Find where the given text appears and provide that cell's center as [x, y] coordinate. 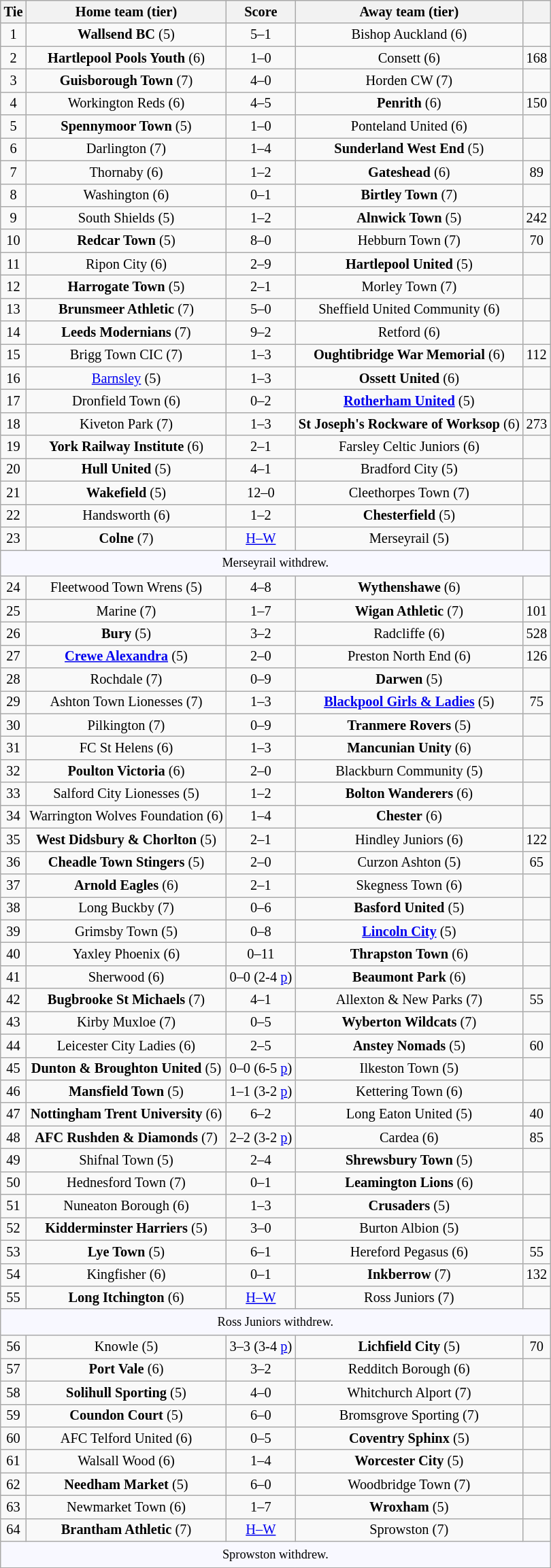
Hereford Pegasus (6) [410, 1252]
8–0 [261, 241]
Hull United (5) [126, 469]
4–5 [261, 103]
Skegness Town (6) [410, 885]
126 [537, 656]
36 [14, 863]
Bury (5) [126, 633]
Morley Town (7) [410, 286]
150 [537, 103]
43 [14, 1022]
14 [14, 333]
Rochdale (7) [126, 680]
64 [14, 1530]
13 [14, 310]
34 [14, 816]
20 [14, 469]
Worcester City (5) [410, 1461]
Warrington Wolves Foundation (6) [126, 816]
Blackpool Girls & Ladies (5) [410, 702]
Handsworth (6) [126, 516]
22 [14, 516]
3–3 (3-4 p) [261, 1347]
16 [14, 378]
Preston North End (6) [410, 656]
25 [14, 611]
12 [14, 286]
53 [14, 1252]
Redcar Town (5) [126, 241]
48 [14, 1137]
122 [537, 839]
Bradford City (5) [410, 469]
West Didsbury & Chorlton (5) [126, 839]
Sprowston (7) [410, 1530]
0–0 (6-5 p) [261, 1069]
Wyberton Wildcats (7) [410, 1022]
Nottingham Trent University (6) [126, 1114]
39 [14, 931]
31 [14, 748]
Lichfield City (5) [410, 1347]
Horden CW (7) [410, 80]
112 [537, 355]
Wallsend BC (5) [126, 35]
61 [14, 1461]
Kiveton Park (7) [126, 424]
Birtley Town (7) [410, 195]
26 [14, 633]
242 [537, 218]
75 [537, 702]
10 [14, 241]
Wroxham (5) [410, 1507]
2–9 [261, 264]
Tie [14, 12]
5 [14, 127]
85 [537, 1137]
52 [14, 1229]
Inkberrow (7) [410, 1275]
Sprowston withdrew. [275, 1555]
Radcliffe (6) [410, 633]
49 [14, 1160]
Bromsgrove Sporting (7) [410, 1416]
0–6 [261, 908]
4 [14, 103]
Crusaders (5) [410, 1206]
Bishop Auckland (6) [410, 35]
27 [14, 656]
3 [14, 80]
42 [14, 1000]
50 [14, 1183]
St Joseph's Rockware of Worksop (6) [410, 424]
Anstey Nomads (5) [410, 1046]
58 [14, 1392]
Darwen (5) [410, 680]
Colne (7) [126, 538]
0–2 [261, 401]
Ripon City (6) [126, 264]
38 [14, 908]
Kirby Muxloe (7) [126, 1022]
Kettering Town (6) [410, 1091]
Thornaby (6) [126, 172]
168 [537, 58]
4–8 [261, 588]
Spennymoor Town (5) [126, 127]
Leicester City Ladies (6) [126, 1046]
Sunderland West End (5) [410, 149]
Retford (6) [410, 333]
17 [14, 401]
Grimsby Town (5) [126, 931]
12–0 [261, 493]
Merseyrail withdrew. [275, 563]
Allexton & New Parks (7) [410, 1000]
Hednesford Town (7) [126, 1183]
Lye Town (5) [126, 1252]
Consett (6) [410, 58]
51 [14, 1206]
28 [14, 680]
32 [14, 771]
Redditch Borough (6) [410, 1369]
5–1 [261, 35]
Shifnal Town (5) [126, 1160]
Harrogate Town (5) [126, 286]
21 [14, 493]
Woodbridge Town (7) [410, 1484]
Penrith (6) [410, 103]
Blackburn Community (5) [410, 771]
Wythenshawe (6) [410, 588]
15 [14, 355]
Ilkeston Town (5) [410, 1069]
Beaumont Park (6) [410, 977]
Yaxley Phoenix (6) [126, 954]
2–2 (3-2 p) [261, 1137]
Basford United (5) [410, 908]
Gateshead (6) [410, 172]
62 [14, 1484]
Lincoln City (5) [410, 931]
Kidderminster Harriers (5) [126, 1229]
Poulton Victoria (6) [126, 771]
Score [261, 12]
Arnold Eagles (6) [126, 885]
Alnwick Town (5) [410, 218]
Ross Juniors (7) [410, 1297]
Pilkington (7) [126, 725]
0–11 [261, 954]
Guisborough Town (7) [126, 80]
11 [14, 264]
Ossett United (6) [410, 378]
65 [537, 863]
Hebburn Town (7) [410, 241]
Kingfisher (6) [126, 1275]
Wigan Athletic (7) [410, 611]
Ashton Town Lionesses (7) [126, 702]
30 [14, 725]
Brantham Athletic (7) [126, 1530]
41 [14, 977]
54 [14, 1275]
Walsall Wood (6) [126, 1461]
Leamington Lions (6) [410, 1183]
45 [14, 1069]
Chesterfield (5) [410, 516]
Cheadle Town Stingers (5) [126, 863]
6 [14, 149]
Away team (tier) [410, 12]
273 [537, 424]
8 [14, 195]
7 [14, 172]
Fleetwood Town Wrens (5) [126, 588]
Cleethorpes Town (7) [410, 493]
Crewe Alexandra (5) [126, 656]
Mansfield Town (5) [126, 1091]
Home team (tier) [126, 12]
Long Eaton United (5) [410, 1114]
57 [14, 1369]
6–1 [261, 1252]
2–4 [261, 1160]
Tranmere Rovers (5) [410, 725]
Leeds Modernians (7) [126, 333]
AFC Rushden & Diamonds (7) [126, 1137]
Long Buckby (7) [126, 908]
2 [14, 58]
89 [537, 172]
AFC Telford United (6) [126, 1438]
Brunsmeer Athletic (7) [126, 310]
Port Vale (6) [126, 1369]
56 [14, 1347]
528 [537, 633]
29 [14, 702]
37 [14, 885]
24 [14, 588]
Needham Market (5) [126, 1484]
Thrapston Town (6) [410, 954]
South Shields (5) [126, 218]
Darlington (7) [126, 149]
33 [14, 794]
Coundon Court (5) [126, 1416]
Curzon Ashton (5) [410, 863]
44 [14, 1046]
FC St Helens (6) [126, 748]
Oughtibridge War Memorial (6) [410, 355]
Solihull Sporting (5) [126, 1392]
46 [14, 1091]
0–0 (2-4 p) [261, 977]
47 [14, 1114]
Barnsley (5) [126, 378]
Bolton Wanderers (6) [410, 794]
19 [14, 447]
Shrewsbury Town (5) [410, 1160]
Marine (7) [126, 611]
Bugbrooke St Michaels (7) [126, 1000]
Hindley Juniors (6) [410, 839]
Knowle (5) [126, 1347]
23 [14, 538]
Salford City Lionesses (5) [126, 794]
5–0 [261, 310]
York Railway Institute (6) [126, 447]
2–5 [261, 1046]
Sherwood (6) [126, 977]
59 [14, 1416]
Dronfield Town (6) [126, 401]
Hartlepool Pools Youth (6) [126, 58]
Dunton & Broughton United (5) [126, 1069]
Newmarket Town (6) [126, 1507]
Chester (6) [410, 816]
Hartlepool United (5) [410, 264]
63 [14, 1507]
Cardea (6) [410, 1137]
Washington (6) [126, 195]
0–8 [261, 931]
Ponteland United (6) [410, 127]
Ross Juniors withdrew. [275, 1322]
18 [14, 424]
1–1 (3-2 p) [261, 1091]
Farsley Celtic Juniors (6) [410, 447]
Rotherham United (5) [410, 401]
Burton Albion (5) [410, 1229]
3–0 [261, 1229]
6–2 [261, 1114]
Mancunian Unity (6) [410, 748]
Nuneaton Borough (6) [126, 1206]
35 [14, 839]
9 [14, 218]
Whitchurch Alport (7) [410, 1392]
Wakefield (5) [126, 493]
Workington Reds (6) [126, 103]
Sheffield United Community (6) [410, 310]
1 [14, 35]
Brigg Town CIC (7) [126, 355]
101 [537, 611]
Merseyrail (5) [410, 538]
Coventry Sphinx (5) [410, 1438]
9–2 [261, 333]
Long Itchington (6) [126, 1297]
132 [537, 1275]
